Determine the [X, Y] coordinate at the center of the cell enclosing the given text.  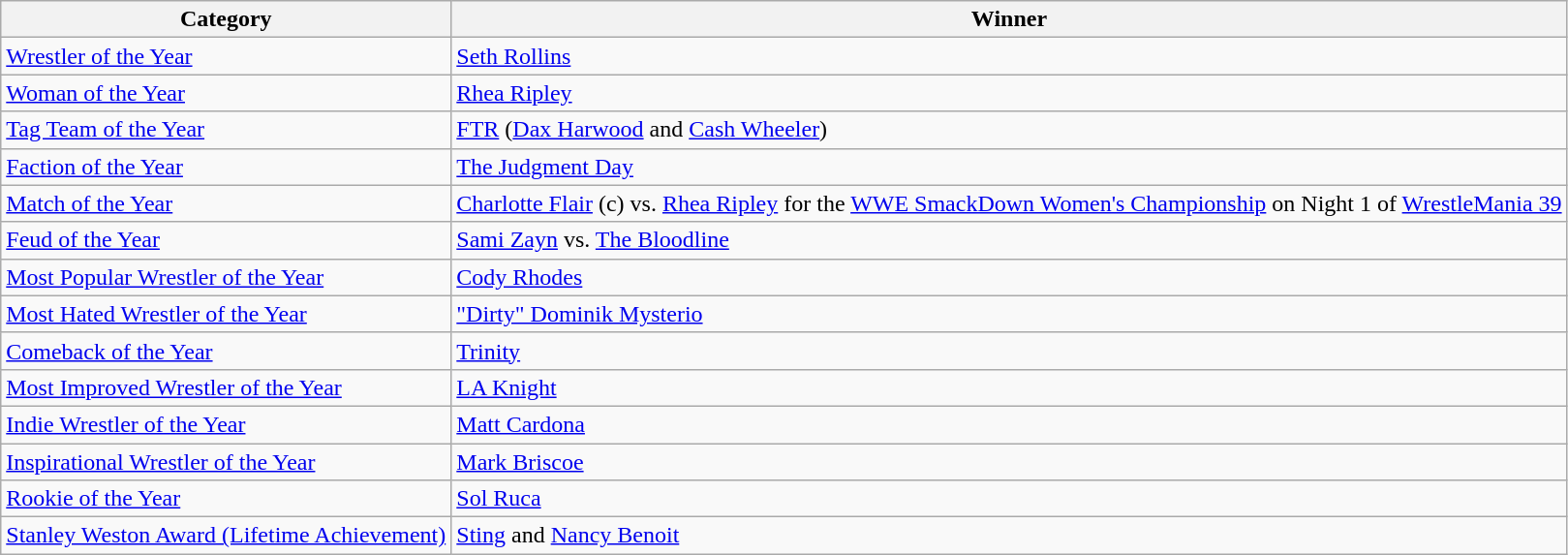
Wrestler of the Year [227, 56]
Faction of the Year [227, 167]
Most Hated Wrestler of the Year [227, 314]
Woman of the Year [227, 93]
Sol Ruca [1009, 499]
The Judgment Day [1009, 167]
Tag Team of the Year [227, 130]
FTR (Dax Harwood and Cash Wheeler) [1009, 130]
Cody Rhodes [1009, 277]
Matt Cardona [1009, 424]
Charlotte Flair (c) vs. Rhea Ripley for the WWE SmackDown Women's Championship on Night 1 of WrestleMania 39 [1009, 203]
Comeback of the Year [227, 351]
"Dirty" Dominik Mysterio [1009, 314]
Mark Briscoe [1009, 462]
Sami Zayn vs. The Bloodline [1009, 240]
Inspirational Wrestler of the Year [227, 462]
Feud of the Year [227, 240]
Match of the Year [227, 203]
Seth Rollins [1009, 56]
Most Popular Wrestler of the Year [227, 277]
Most Improved Wrestler of the Year [227, 387]
LA Knight [1009, 387]
Stanley Weston Award (Lifetime Achievement) [227, 536]
Trinity [1009, 351]
Sting and Nancy Benoit [1009, 536]
Indie Wrestler of the Year [227, 424]
Rookie of the Year [227, 499]
Rhea Ripley [1009, 93]
Category [227, 19]
Winner [1009, 19]
